From the cell containing the given text, extract its center point as (x, y) coordinate. 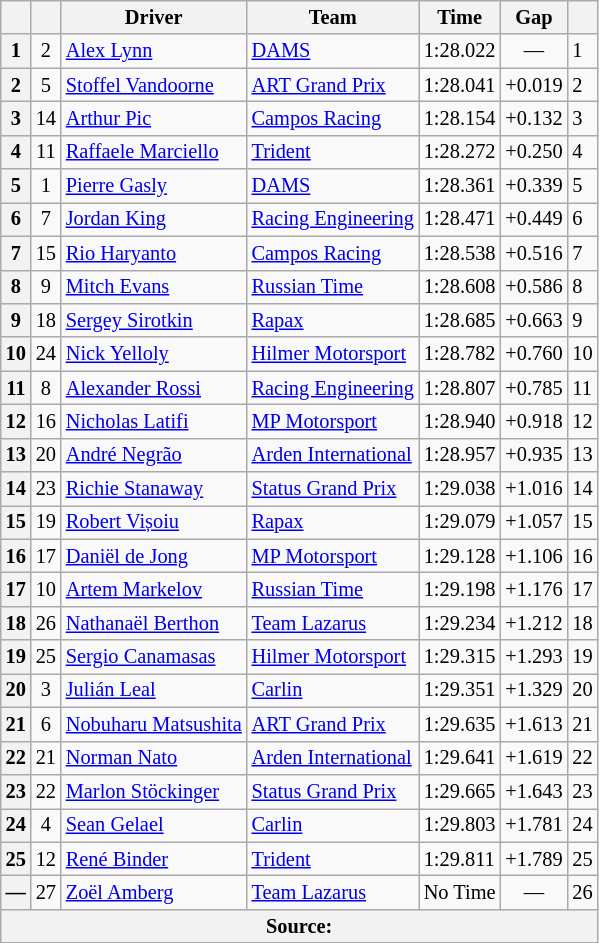
+0.586 (534, 287)
+1.057 (534, 522)
1:29.079 (460, 522)
Artem Markelov (154, 589)
1:28.957 (460, 455)
1:28.272 (460, 152)
Driver (154, 17)
Richie Stanaway (154, 489)
Arthur Pic (154, 118)
+1.106 (534, 556)
+1.016 (534, 489)
Time (460, 17)
Sean Gelael (154, 825)
+0.019 (534, 85)
Nathanaël Berthon (154, 623)
Stoffel Vandoorne (154, 85)
1:29.128 (460, 556)
Sergio Canamasas (154, 657)
Nicholas Latifi (154, 421)
1:28.471 (460, 219)
1:28.538 (460, 253)
+0.760 (534, 354)
1:29.803 (460, 825)
Sergey Sirotkin (154, 320)
1:28.807 (460, 388)
1:29.198 (460, 589)
1:28.154 (460, 118)
+1.329 (534, 690)
1:28.361 (460, 186)
Rio Haryanto (154, 253)
Alex Lynn (154, 51)
+0.663 (534, 320)
Pierre Gasly (154, 186)
1:28.041 (460, 85)
Daniël de Jong (154, 556)
+1.212 (534, 623)
+1.643 (534, 791)
1:29.234 (460, 623)
1:28.940 (460, 421)
Norman Nato (154, 758)
1:29.038 (460, 489)
Marlon Stöckinger (154, 791)
+0.250 (534, 152)
+1.613 (534, 724)
+0.339 (534, 186)
+1.619 (534, 758)
1:28.022 (460, 51)
+0.918 (534, 421)
André Negrão (154, 455)
+0.516 (534, 253)
René Binder (154, 859)
1:29.635 (460, 724)
+1.781 (534, 825)
+0.132 (534, 118)
1:28.782 (460, 354)
1:28.685 (460, 320)
27 (46, 892)
Team (333, 17)
Raffaele Marciello (154, 152)
Jordan King (154, 219)
Gap (534, 17)
Mitch Evans (154, 287)
Julián Leal (154, 690)
Zoël Amberg (154, 892)
Robert Vișoiu (154, 522)
Source: (300, 926)
No Time (460, 892)
1:29.351 (460, 690)
+0.935 (534, 455)
1:28.608 (460, 287)
+1.176 (534, 589)
+0.449 (534, 219)
Nick Yelloly (154, 354)
1:29.641 (460, 758)
+0.785 (534, 388)
+1.789 (534, 859)
Nobuharu Matsushita (154, 724)
1:29.811 (460, 859)
1:29.315 (460, 657)
1:29.665 (460, 791)
+1.293 (534, 657)
Alexander Rossi (154, 388)
